Detect which cell encompasses the target text, then output its (x, y) center coordinate. 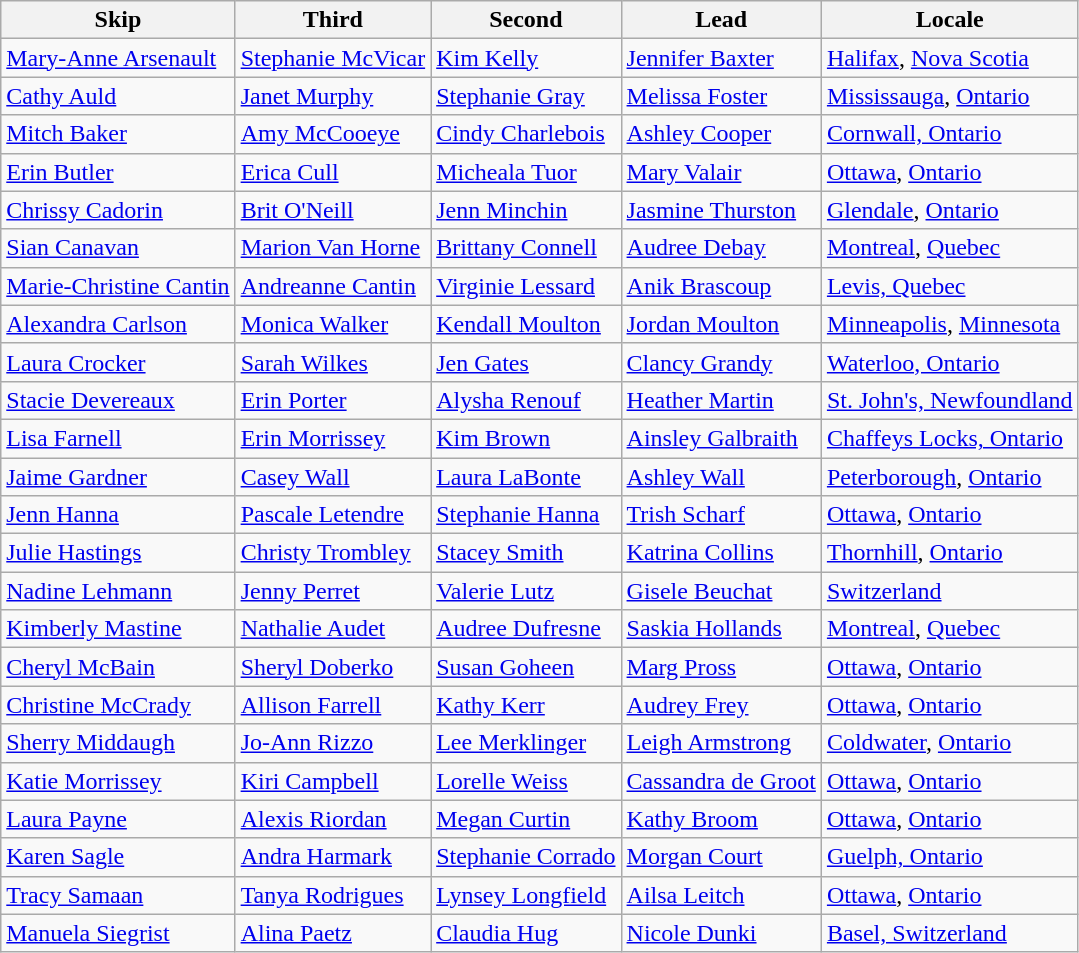
Amy McCooeye (333, 134)
Virginie Lessard (526, 286)
Christy Trombley (333, 553)
Claudia Hug (526, 933)
Audrey Frey (721, 705)
Brit O'Neill (333, 210)
Jaime Gardner (118, 477)
Christine McCrady (118, 705)
Stephanie Gray (526, 96)
Thornhill, Ontario (950, 553)
Alexis Riordan (333, 819)
Locale (950, 20)
Skip (118, 20)
Karen Sagle (118, 857)
Katie Morrissey (118, 781)
Kimberly Mastine (118, 629)
Tanya Rodrigues (333, 895)
Coldwater, Ontario (950, 743)
Cornwall, Ontario (950, 134)
Stacie Devereaux (118, 400)
Marie-Christine Cantin (118, 286)
Cassandra de Groot (721, 781)
Megan Curtin (526, 819)
Chaffeys Locks, Ontario (950, 438)
Gisele Beuchat (721, 591)
Heather Martin (721, 400)
Kim Brown (526, 438)
Jenny Perret (333, 591)
Sheryl Doberko (333, 667)
Marion Van Horne (333, 248)
Ashley Wall (721, 477)
Nicole Dunki (721, 933)
Janet Murphy (333, 96)
Switzerland (950, 591)
Jo-Ann Rizzo (333, 743)
Sherry Middaugh (118, 743)
Lynsey Longfield (526, 895)
Pascale Letendre (333, 515)
Micheala Tuor (526, 172)
Andra Harmark (333, 857)
Ashley Cooper (721, 134)
Basel, Switzerland (950, 933)
Jordan Moulton (721, 324)
Glendale, Ontario (950, 210)
Kim Kelly (526, 58)
Stephanie Hanna (526, 515)
Alysha Renouf (526, 400)
Lisa Farnell (118, 438)
Valerie Lutz (526, 591)
Nathalie Audet (333, 629)
St. John's, Newfoundland (950, 400)
Laura Payne (118, 819)
Monica Walker (333, 324)
Second (526, 20)
Kiri Campbell (333, 781)
Melissa Foster (721, 96)
Saskia Hollands (721, 629)
Ailsa Leitch (721, 895)
Erica Cull (333, 172)
Susan Goheen (526, 667)
Mary-Anne Arsenault (118, 58)
Laura Crocker (118, 362)
Stephanie Corrado (526, 857)
Manuela Siegrist (118, 933)
Stacey Smith (526, 553)
Katrina Collins (721, 553)
Casey Wall (333, 477)
Mitch Baker (118, 134)
Lee Merklinger (526, 743)
Brittany Connell (526, 248)
Stephanie McVicar (333, 58)
Cindy Charlebois (526, 134)
Audree Debay (721, 248)
Cathy Auld (118, 96)
Jen Gates (526, 362)
Mary Valair (721, 172)
Morgan Court (721, 857)
Clancy Grandy (721, 362)
Tracy Samaan (118, 895)
Jennifer Baxter (721, 58)
Audree Dufresne (526, 629)
Cheryl McBain (118, 667)
Alina Paetz (333, 933)
Jenn Hanna (118, 515)
Mississauga, Ontario (950, 96)
Laura LaBonte (526, 477)
Levis, Quebec (950, 286)
Guelph, Ontario (950, 857)
Jenn Minchin (526, 210)
Andreanne Cantin (333, 286)
Ainsley Galbraith (721, 438)
Sian Canavan (118, 248)
Julie Hastings (118, 553)
Sarah Wilkes (333, 362)
Third (333, 20)
Anik Brascoup (721, 286)
Kendall Moulton (526, 324)
Peterborough, Ontario (950, 477)
Lead (721, 20)
Erin Porter (333, 400)
Minneapolis, Minnesota (950, 324)
Marg Pross (721, 667)
Kathy Kerr (526, 705)
Allison Farrell (333, 705)
Nadine Lehmann (118, 591)
Jasmine Thurston (721, 210)
Alexandra Carlson (118, 324)
Kathy Broom (721, 819)
Waterloo, Ontario (950, 362)
Trish Scharf (721, 515)
Erin Morrissey (333, 438)
Chrissy Cadorin (118, 210)
Halifax, Nova Scotia (950, 58)
Erin Butler (118, 172)
Leigh Armstrong (721, 743)
Lorelle Weiss (526, 781)
